Detect which cell encompasses the target text, then output its [X, Y] center coordinate. 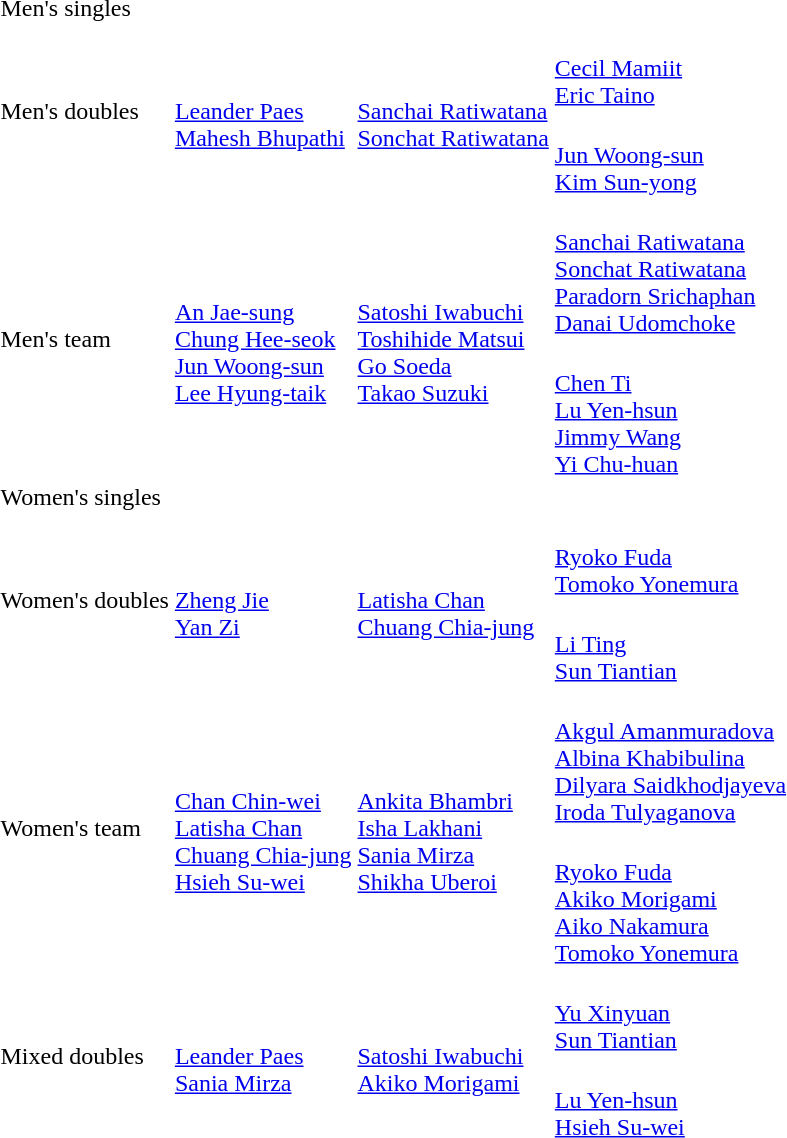
Akgul AmanmuradovaAlbina KhabibulinaDilyara SaidkhodjayevaIroda Tulyaganova [670, 758]
Chen TiLu Yen-hsunJimmy WangYi Chu-huan [670, 410]
Yu XinyuanSun Tiantian [670, 1013]
Latisha ChanChuang Chia-jung [453, 600]
Cecil MamiitEric Taino [670, 68]
Ryoko FudaAkiko MorigamiAiko NakamuraTomoko Yonemura [670, 899]
Satoshi IwabuchiToshihide MatsuiGo SoedaTakao Suzuki [453, 340]
An Jae-sungChung Hee-seokJun Woong-sunLee Hyung-taik [263, 340]
Sanchai RatiwatanaSonchat Ratiwatana [453, 112]
Jun Woong-sunKim Sun-yong [670, 155]
Li TingSun Tiantian [670, 644]
Sanchai RatiwatanaSonchat RatiwatanaParadorn SrichaphanDanai Udomchoke [670, 269]
Zheng JieYan Zi [263, 600]
Ryoko FudaTomoko Yonemura [670, 557]
Leander PaesMahesh Bhupathi [263, 112]
Chan Chin-weiLatisha ChanChuang Chia-jungHsieh Su-wei [263, 828]
Ankita BhambriIsha LakhaniSania MirzaShikha Uberoi [453, 828]
